Identify which cell holds the provided text, then report its (X, Y) central coordinate. 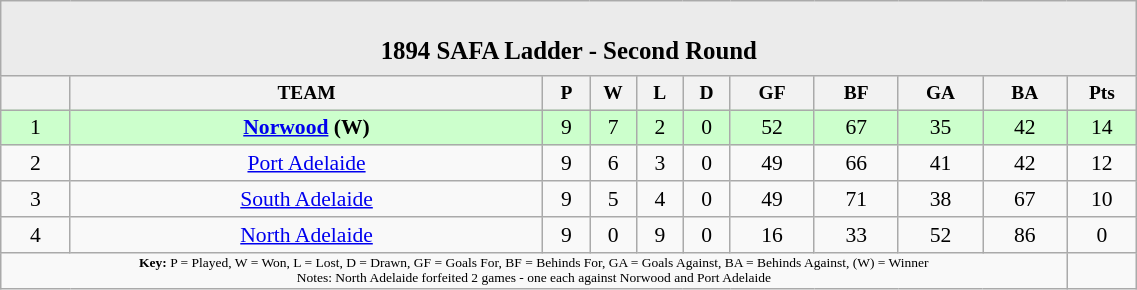
Pts (1102, 94)
66 (856, 164)
7 (614, 128)
6 (614, 164)
16 (772, 235)
Norwood (W) (306, 128)
North Adelaide (306, 235)
86 (1025, 235)
BF (856, 94)
10 (1102, 199)
35 (940, 128)
14 (1102, 128)
D (706, 94)
33 (856, 235)
L (660, 94)
South Adelaide (306, 199)
GF (772, 94)
TEAM (306, 94)
P (566, 94)
41 (940, 164)
5 (614, 199)
71 (856, 199)
BA (1025, 94)
38 (940, 199)
GA (940, 94)
1 (36, 128)
Port Adelaide (306, 164)
W (614, 94)
12 (1102, 164)
